For the text-containing cell, return its midpoint in (X, Y) coordinate format. 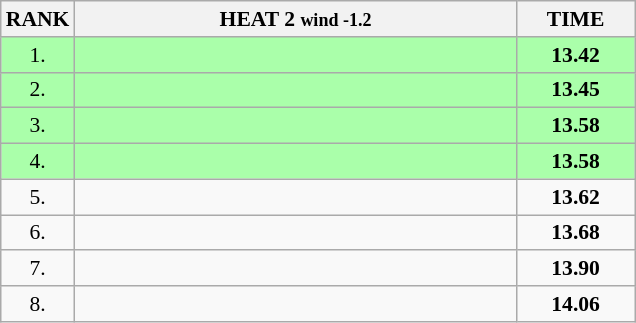
13.62 (576, 197)
13.45 (576, 90)
4. (38, 162)
5. (38, 197)
7. (38, 269)
3. (38, 126)
13.68 (576, 233)
6. (38, 233)
2. (38, 90)
RANK (38, 19)
1. (38, 55)
13.42 (576, 55)
8. (38, 304)
HEAT 2 wind -1.2 (295, 19)
14.06 (576, 304)
13.90 (576, 269)
TIME (576, 19)
